Determine the (X, Y) coordinate at the center of the cell enclosing the given text.  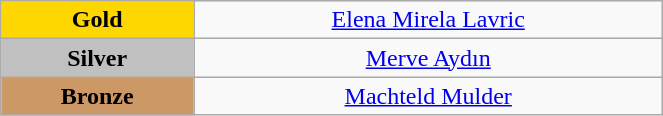
Gold (98, 20)
Elena Mirela Lavric (428, 20)
Merve Aydın (428, 58)
Silver (98, 58)
Bronze (98, 96)
Machteld Mulder (428, 96)
